From the cell containing the given text, extract its center point as [X, Y] coordinate. 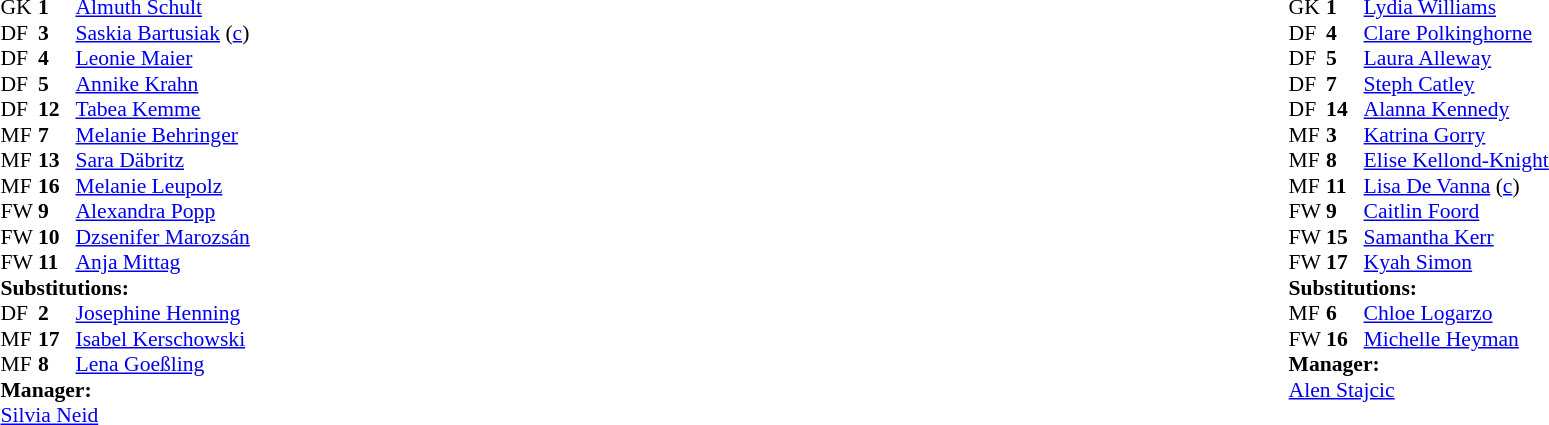
Elise Kellond-Knight [1456, 161]
Chloe Logarzo [1456, 313]
13 [57, 161]
12 [57, 109]
Sara Däbritz [163, 161]
10 [57, 237]
Tabea Kemme [163, 109]
Josephine Henning [163, 313]
Lisa De Vanna (c) [1456, 186]
Katrina Gorry [1456, 135]
Alexandra Popp [163, 211]
Lena Goeßling [163, 365]
Alen Stajcic [1419, 390]
6 [1345, 313]
Samantha Kerr [1456, 237]
Anja Mittag [163, 263]
Kyah Simon [1456, 263]
15 [1345, 237]
Isabel Kerschowski [163, 339]
Alanna Kennedy [1456, 109]
Melanie Leupolz [163, 186]
Clare Polkinghorne [1456, 33]
Michelle Heyman [1456, 339]
Saskia Bartusiak (c) [163, 33]
Dzsenifer Marozsán [163, 237]
Annike Krahn [163, 84]
14 [1345, 109]
Melanie Behringer [163, 135]
Steph Catley [1456, 84]
2 [57, 313]
Laura Alleway [1456, 59]
Leonie Maier [163, 59]
Caitlin Foord [1456, 211]
